Identify which cell holds the provided text, then report its (x, y) central coordinate. 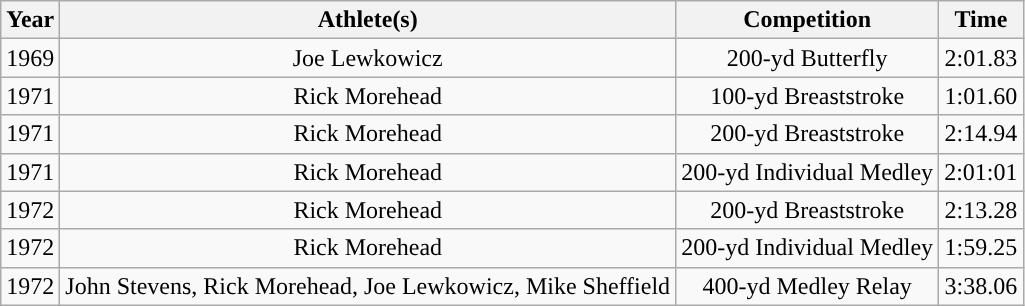
John Stevens, Rick Morehead, Joe Lewkowicz, Mike Sheffield (368, 286)
1969 (30, 58)
Competition (808, 20)
Time (981, 20)
Year (30, 20)
2:14.94 (981, 134)
Athlete(s) (368, 20)
3:38.06 (981, 286)
2:01.83 (981, 58)
100-yd Breaststroke (808, 96)
200-yd Butterfly (808, 58)
2:01:01 (981, 172)
1:01.60 (981, 96)
2:13.28 (981, 210)
400-yd Medley Relay (808, 286)
Joe Lewkowicz (368, 58)
1:59.25 (981, 248)
